Identify which cell holds the provided text, then report its (x, y) central coordinate. 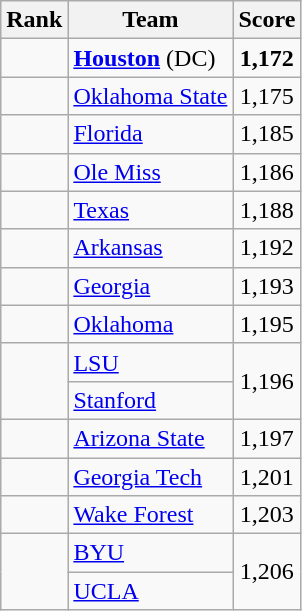
Texas (150, 210)
Team (150, 20)
Georgia Tech (150, 477)
UCLA (150, 591)
1,196 (267, 381)
1,206 (267, 572)
LSU (150, 362)
1,192 (267, 248)
1,186 (267, 172)
1,197 (267, 438)
Rank (34, 20)
1,201 (267, 477)
Score (267, 20)
Oklahoma (150, 324)
BYU (150, 553)
Arizona State (150, 438)
1,188 (267, 210)
Georgia (150, 286)
Stanford (150, 400)
Florida (150, 134)
Ole Miss (150, 172)
Arkansas (150, 248)
1,175 (267, 96)
Wake Forest (150, 515)
1,172 (267, 58)
1,195 (267, 324)
1,193 (267, 286)
1,185 (267, 134)
Oklahoma State (150, 96)
1,203 (267, 515)
Houston (DC) (150, 58)
